Locate the cell with the specified text and output its [x, y] center coordinate. 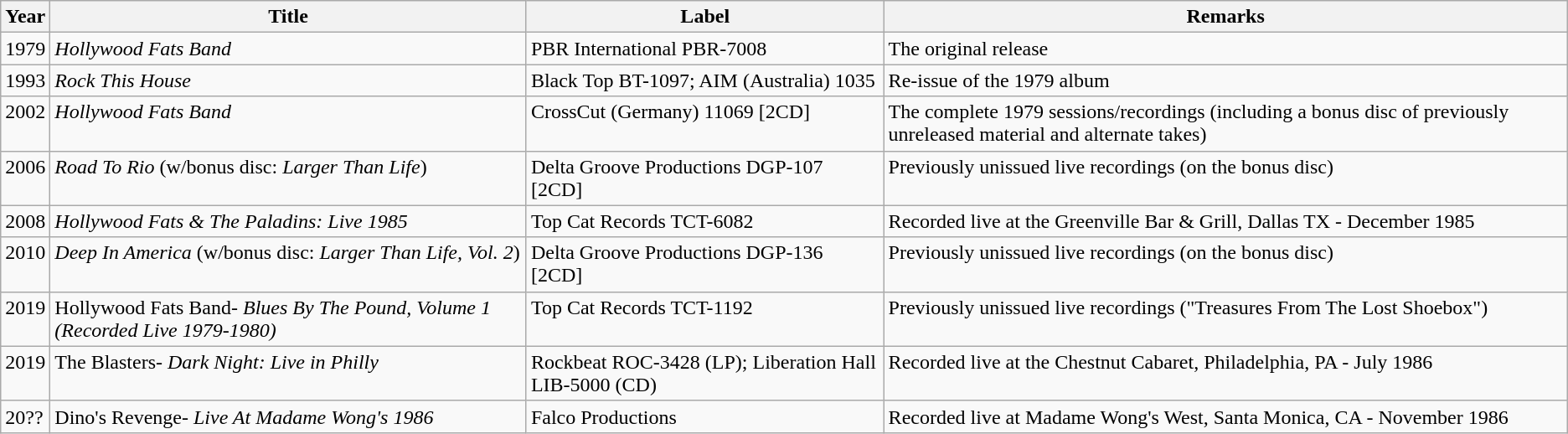
Rockbeat ROC-3428 (LP); Liberation Hall LIB-5000 (CD) [705, 374]
2002 [25, 124]
Deep In America (w/bonus disc: Larger Than Life, Vol. 2) [288, 265]
Remarks [1225, 17]
Road To Rio (w/bonus disc: Larger Than Life) [288, 178]
Recorded live at the Chestnut Cabaret, Philadelphia, PA - July 1986 [1225, 374]
PBR International PBR-7008 [705, 49]
Falco Productions [705, 416]
CrossCut (Germany) 11069 [2CD] [705, 124]
Hollywood Fats Band- Blues By The Pound, Volume 1 (Recorded Live 1979-1980) [288, 318]
Previously unissued live recordings ("Treasures From The Lost Shoebox") [1225, 318]
Delta Groove Productions DGP-107 [2CD] [705, 178]
1979 [25, 49]
Title [288, 17]
The Blasters- Dark Night: Live in Philly [288, 374]
Recorded live at Madame Wong's West, Santa Monica, CA - November 1986 [1225, 416]
2006 [25, 178]
Label [705, 17]
1993 [25, 80]
Black Top BT-1097; AIM (Australia) 1035 [705, 80]
Hollywood Fats & The Paladins: Live 1985 [288, 221]
Rock This House [288, 80]
The complete 1979 sessions/recordings (including a bonus disc of previously unreleased material and alternate takes) [1225, 124]
Delta Groove Productions DGP-136 [2CD] [705, 265]
20?? [25, 416]
2008 [25, 221]
The original release [1225, 49]
Recorded live at the Greenville Bar & Grill, Dallas TX - December 1985 [1225, 221]
Year [25, 17]
Top Cat Records TCT-6082 [705, 221]
2010 [25, 265]
Dino's Revenge- Live At Madame Wong's 1986 [288, 416]
Top Cat Records TCT-1192 [705, 318]
Re-issue of the 1979 album [1225, 80]
